Detect which cell encompasses the target text, then output its [x, y] center coordinate. 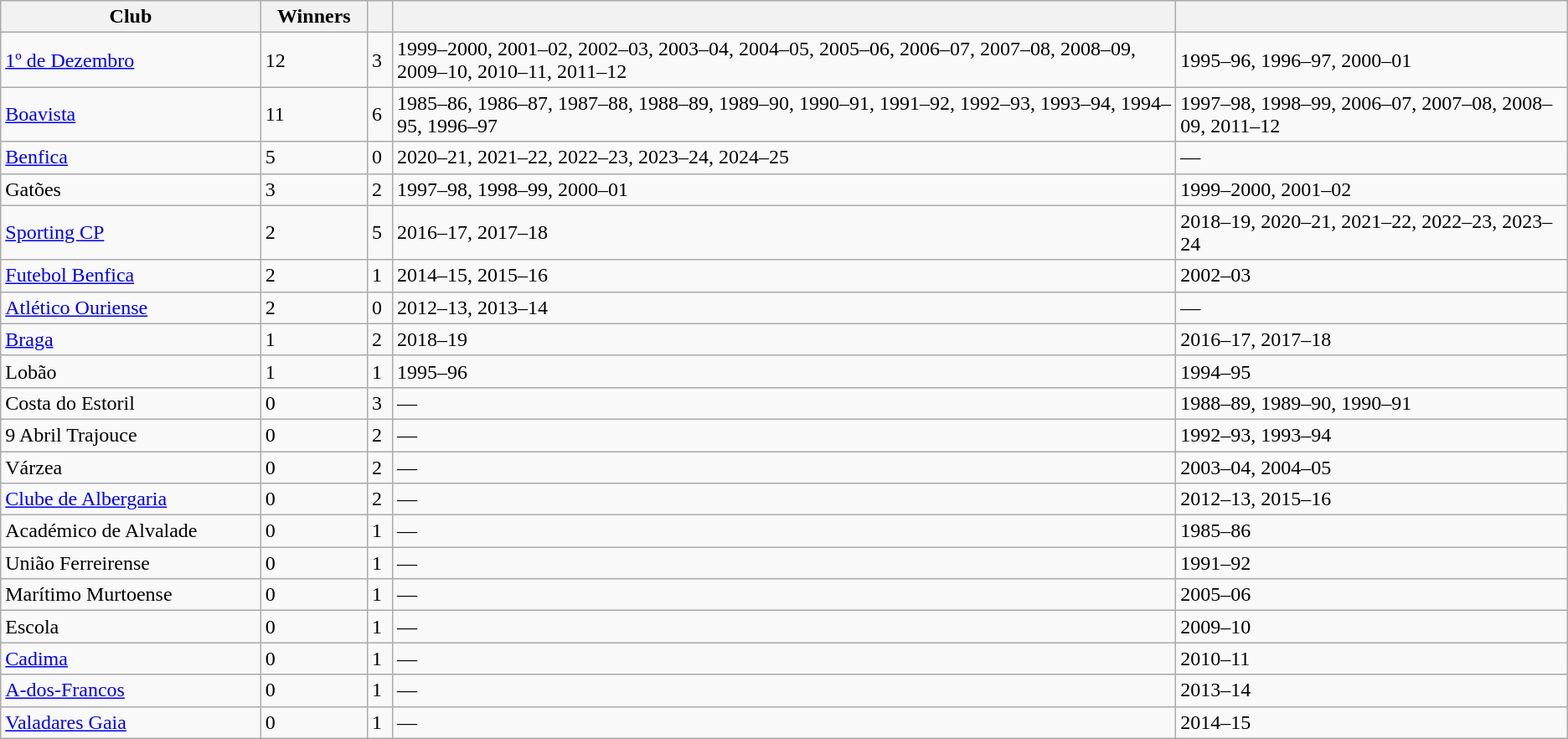
2002–03 [1372, 276]
1985–86, 1986–87, 1987–88, 1988–89, 1989–90, 1990–91, 1991–92, 1992–93, 1993–94, 1994–95, 1996–97 [784, 114]
Cadima [131, 659]
2009–10 [1372, 627]
2014–15, 2015–16 [784, 276]
Escola [131, 627]
1985–86 [1372, 531]
1999–2000, 2001–02 [1372, 189]
1º de Dezembro [131, 60]
11 [313, 114]
1992–93, 1993–94 [1372, 435]
2020–21, 2021–22, 2022–23, 2023–24, 2024–25 [784, 158]
2003–04, 2004–05 [1372, 467]
1995–96 [784, 371]
A-dos-Francos [131, 690]
Costa do Estoril [131, 403]
Várzea [131, 467]
Club [131, 17]
1988–89, 1989–90, 1990–91 [1372, 403]
Futebol Benfica [131, 276]
Clube de Albergaria [131, 499]
1997–98, 1998–99, 2006–07, 2007–08, 2008–09, 2011–12 [1372, 114]
Académico de Alvalade [131, 531]
2010–11 [1372, 659]
2005–06 [1372, 595]
Lobão [131, 371]
1991–92 [1372, 563]
1999–2000, 2001–02, 2002–03, 2003–04, 2004–05, 2005–06, 2006–07, 2007–08, 2008–09, 2009–10, 2010–11, 2011–12 [784, 60]
Sporting CP [131, 233]
Valadares Gaia [131, 722]
2018–19 [784, 339]
1997–98, 1998–99, 2000–01 [784, 189]
2012–13, 2015–16 [1372, 499]
Gatões [131, 189]
2012–13, 2013–14 [784, 307]
Braga [131, 339]
2014–15 [1372, 722]
União Ferreirense [131, 563]
Boavista [131, 114]
1994–95 [1372, 371]
Marítimo Murtoense [131, 595]
Atlético Ouriense [131, 307]
12 [313, 60]
Winners [313, 17]
2018–19, 2020–21, 2021–22, 2022–23, 2023–24 [1372, 233]
2013–14 [1372, 690]
1995–96, 1996–97, 2000–01 [1372, 60]
Benfica [131, 158]
9 Abril Trajouce [131, 435]
6 [380, 114]
